Capture the cell that displays the provided text and extract its (X, Y) central coordinate. 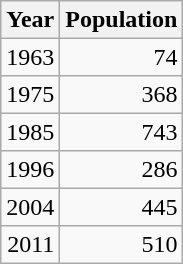
286 (122, 170)
74 (122, 56)
743 (122, 132)
1975 (30, 94)
Population (122, 20)
Year (30, 20)
2004 (30, 206)
1985 (30, 132)
1996 (30, 170)
2011 (30, 244)
1963 (30, 56)
445 (122, 206)
368 (122, 94)
510 (122, 244)
